Provide the (x, y) coordinate of the cell's center where the given text is located.  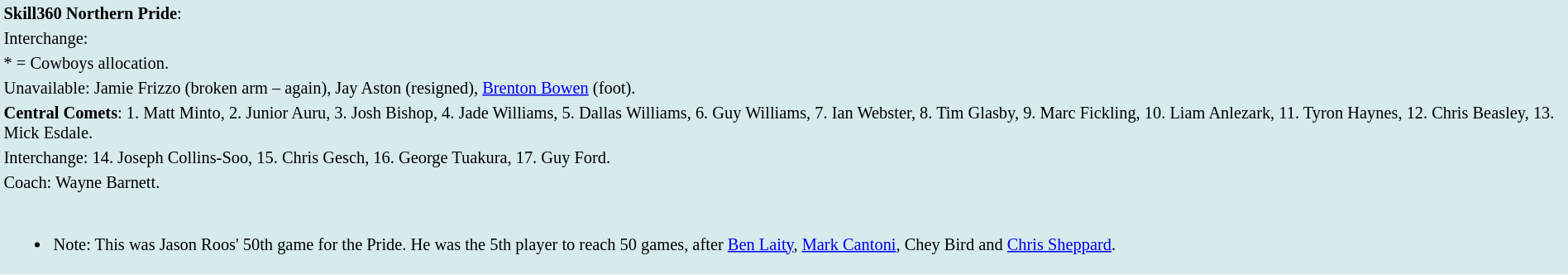
Interchange: (784, 38)
Skill360 Northern Pride: (784, 13)
Unavailable: Jamie Frizzo (broken arm – again), Jay Aston (resigned), Brenton Bowen (foot). (784, 88)
Interchange: 14. Joseph Collins-Soo, 15. Chris Gesch, 16. George Tuakura, 17. Guy Ford. (784, 157)
Coach: Wayne Barnett. (784, 182)
* = Cowboys allocation. (784, 63)
